Provide the (X, Y) coordinate of the cell's center where the given text is located.  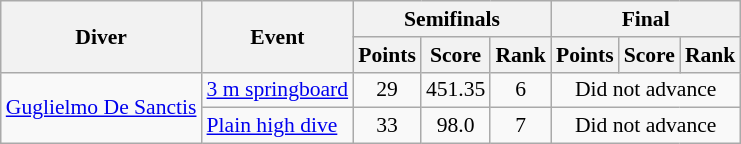
98.0 (456, 126)
Diver (102, 36)
Final (646, 19)
6 (520, 90)
29 (387, 90)
7 (520, 126)
Event (278, 36)
3 m springboard (278, 90)
Guglielmo De Sanctis (102, 108)
451.35 (456, 90)
Semifinals (452, 19)
33 (387, 126)
Plain high dive (278, 126)
